From the cell containing the given text, extract its center point as [X, Y] coordinate. 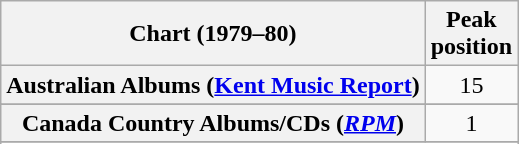
Australian Albums (Kent Music Report) [213, 85]
Chart (1979–80) [213, 34]
15 [471, 85]
Canada Country Albums/CDs (RPM) [213, 123]
1 [471, 123]
Peakposition [471, 34]
